Find where the given text appears and provide that cell's center as [X, Y] coordinate. 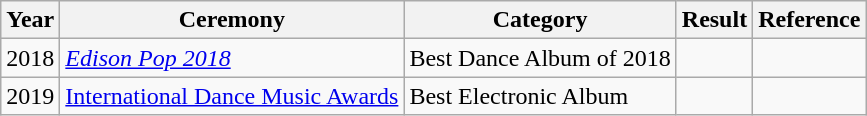
2019 [30, 96]
International Dance Music Awards [232, 96]
Reference [810, 20]
2018 [30, 58]
Best Dance Album of 2018 [540, 58]
Result [714, 20]
Year [30, 20]
Best Electronic Album [540, 96]
Edison Pop 2018 [232, 58]
Category [540, 20]
Ceremony [232, 20]
